From the cell containing the given text, extract its center point as [X, Y] coordinate. 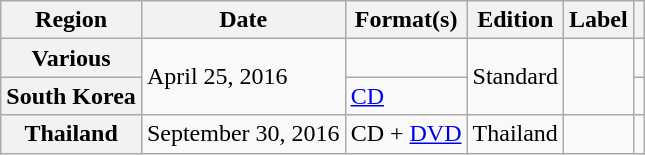
Various [72, 58]
Edition [515, 20]
South Korea [72, 96]
Region [72, 20]
April 25, 2016 [243, 77]
CD + DVD [406, 134]
Label [598, 20]
Date [243, 20]
CD [406, 96]
Format(s) [406, 20]
Standard [515, 77]
September 30, 2016 [243, 134]
